Pinpoint the cell where the given text exists, returning its [X, Y] midpoint coordinate. 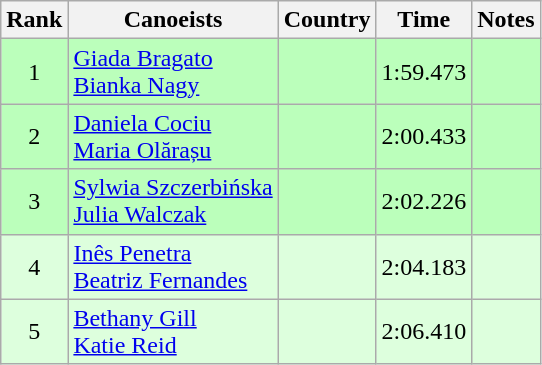
Sylwia SzczerbińskaJulia Walczak [173, 202]
Bethany GillKatie Reid [173, 332]
3 [34, 202]
Time [424, 20]
2:04.183 [424, 266]
Giada BragatoBianka Nagy [173, 72]
2:06.410 [424, 332]
Rank [34, 20]
Canoeists [173, 20]
4 [34, 266]
Country [327, 20]
Inês PenetraBeatriz Fernandes [173, 266]
2:02.226 [424, 202]
2 [34, 136]
5 [34, 332]
1 [34, 72]
2:00.433 [424, 136]
Daniela CociuMaria Olărașu [173, 136]
1:59.473 [424, 72]
Notes [506, 20]
